Pinpoint the cell where the given text exists, returning its [X, Y] midpoint coordinate. 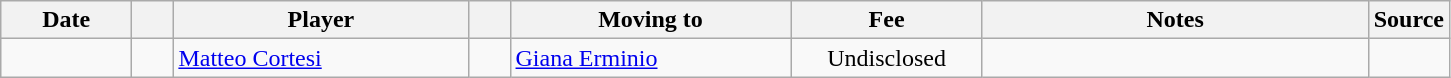
Matteo Cortesi [321, 58]
Giana Erminio [650, 58]
Moving to [650, 20]
Fee [886, 20]
Date [66, 20]
Source [1408, 20]
Player [321, 20]
Undisclosed [886, 58]
Notes [1175, 20]
